Identify which cell holds the provided text, then report its (x, y) central coordinate. 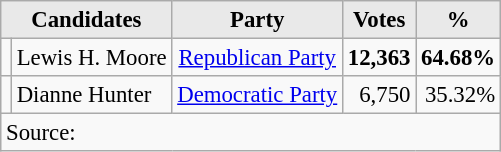
Lewis H. Moore (92, 58)
Democratic Party (258, 95)
35.32% (458, 95)
64.68% (458, 58)
Candidates (86, 20)
Dianne Hunter (92, 95)
Republican Party (258, 58)
6,750 (380, 95)
12,363 (380, 58)
Party (258, 20)
Source: (251, 133)
Votes (380, 20)
% (458, 20)
